Determine the [x, y] coordinate at the center of the cell enclosing the given text.  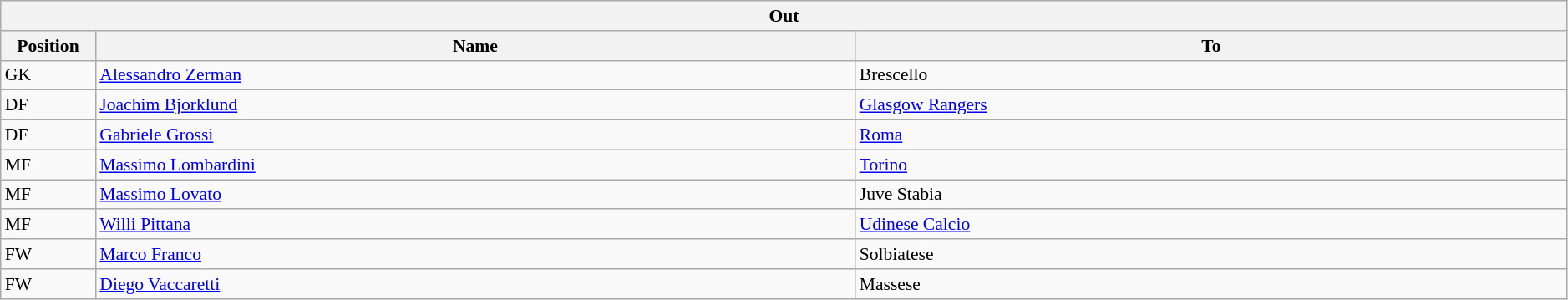
Massimo Lombardini [474, 165]
Massese [1211, 284]
Solbiatese [1211, 254]
Glasgow Rangers [1211, 105]
Juve Stabia [1211, 195]
Alessandro Zerman [474, 75]
Out [784, 16]
Diego Vaccaretti [474, 284]
Joachim Bjorklund [474, 105]
Torino [1211, 165]
Roma [1211, 135]
To [1211, 46]
Position [48, 46]
Name [474, 46]
Gabriele Grossi [474, 135]
Willi Pittana [474, 225]
Brescello [1211, 75]
Massimo Lovato [474, 195]
Udinese Calcio [1211, 225]
Marco Franco [474, 254]
GK [48, 75]
